Extract the (x, y) coordinate from the center of the cell holding the provided text.  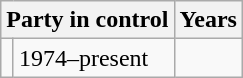
1974–present (94, 58)
Years (208, 20)
Party in control (88, 20)
